Detect which cell encompasses the target text, then output its (x, y) center coordinate. 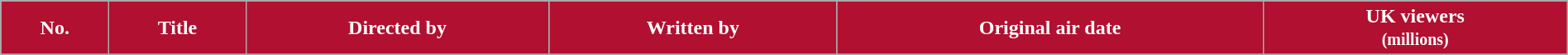
UK viewers(millions) (1415, 28)
No. (55, 28)
Written by (693, 28)
Directed by (397, 28)
Title (177, 28)
Original air date (1050, 28)
